Find where the given text appears and provide that cell's center as (x, y) coordinate. 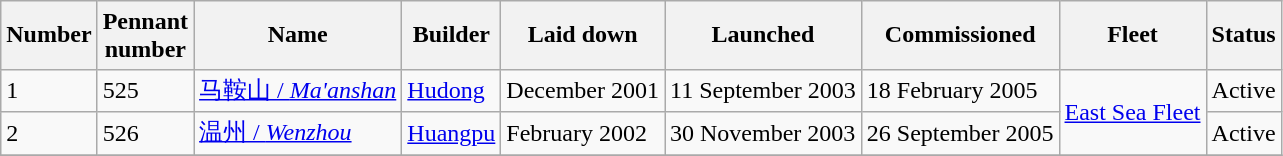
11 September 2003 (762, 90)
Name (298, 36)
Status (1244, 36)
Builder (452, 36)
马鞍山 / Ma'anshan (298, 90)
Launched (762, 36)
温州 / Wenzhou (298, 134)
526 (145, 134)
February 2002 (583, 134)
Hudong (452, 90)
18 February 2005 (960, 90)
Fleet (1132, 36)
2 (49, 134)
December 2001 (583, 90)
East Sea Fleet (1132, 112)
Number (49, 36)
30 November 2003 (762, 134)
1 (49, 90)
Commissioned (960, 36)
26 September 2005 (960, 134)
Huangpu (452, 134)
Pennantnumber (145, 36)
Laid down (583, 36)
525 (145, 90)
